Detect which cell encompasses the target text, then output its [x, y] center coordinate. 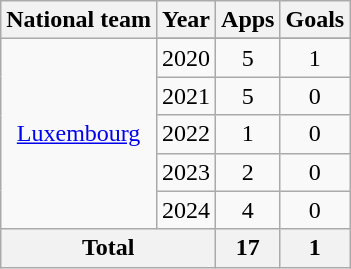
National team [79, 20]
17 [248, 248]
Luxembourg [79, 134]
2023 [186, 172]
2 [248, 172]
2024 [186, 210]
2020 [186, 58]
2022 [186, 134]
4 [248, 210]
Year [186, 20]
Total [108, 248]
2021 [186, 96]
Apps [248, 20]
Goals [315, 20]
